Determine the [x, y] coordinate at the center of the cell enclosing the given text.  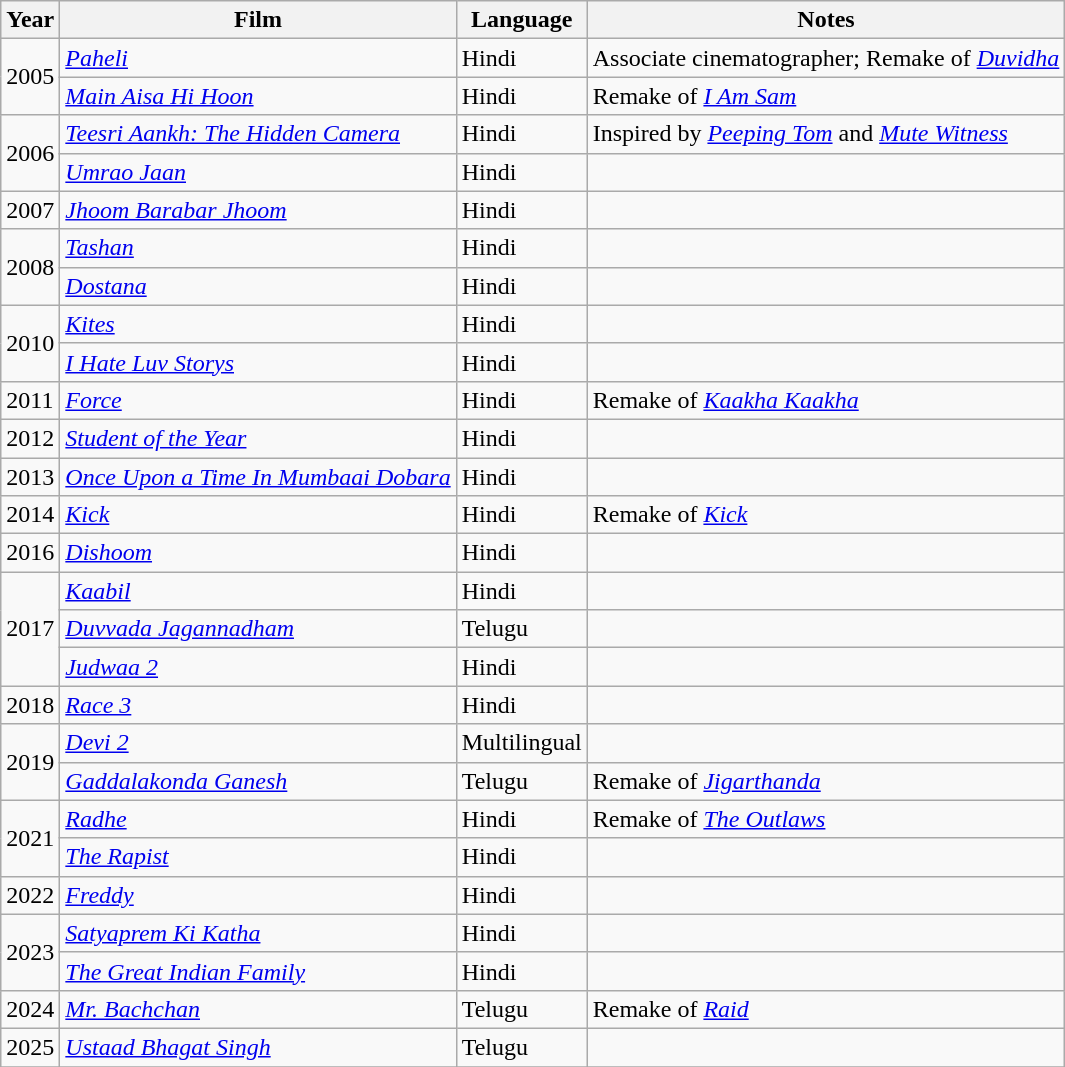
Kites [258, 324]
Race 3 [258, 705]
Kick [258, 515]
Student of the Year [258, 438]
Radhe [258, 819]
Freddy [258, 895]
2021 [30, 838]
2006 [30, 153]
Year [30, 20]
Remake of Kick [826, 515]
2017 [30, 629]
2007 [30, 210]
Remake of I Am Sam [826, 96]
Remake of Raid [826, 1009]
Main Aisa Hi Hoon [258, 96]
2019 [30, 762]
2016 [30, 553]
2025 [30, 1047]
Gaddalakonda Ganesh [258, 781]
Associate cinematographer; Remake of Duvidha [826, 58]
2011 [30, 400]
Dishoom [258, 553]
Ustaad Bhagat Singh [258, 1047]
Mr. Bachchan [258, 1009]
2022 [30, 895]
2013 [30, 477]
Duvvada Jagannadham [258, 629]
The Rapist [258, 857]
Dostana [258, 286]
Film [258, 20]
2012 [30, 438]
2024 [30, 1009]
Jhoom Barabar Jhoom [258, 210]
Paheli [258, 58]
Devi 2 [258, 743]
Remake of Kaakha Kaakha [826, 400]
Remake of Jigarthanda [826, 781]
Judwaa 2 [258, 667]
2010 [30, 343]
Inspired by Peeping Tom and Mute Witness [826, 134]
The Great Indian Family [258, 971]
Kaabil [258, 591]
Multilingual [522, 743]
Once Upon a Time In Mumbaai Dobara [258, 477]
Satyaprem Ki Katha [258, 933]
Notes [826, 20]
Umrao Jaan [258, 172]
Teesri Aankh: The Hidden Camera [258, 134]
Remake of The Outlaws [826, 819]
2023 [30, 952]
2014 [30, 515]
2005 [30, 77]
I Hate Luv Storys [258, 362]
2018 [30, 705]
Tashan [258, 248]
Force [258, 400]
2008 [30, 267]
Language [522, 20]
